Determine the (x, y) coordinate at the center of the cell enclosing the given text.  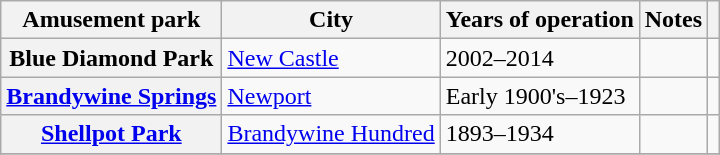
Brandywine Hundred (331, 134)
Early 1900's–1923 (540, 96)
Newport (331, 96)
Blue Diamond Park (112, 58)
2002–2014 (540, 58)
Years of operation (540, 20)
New Castle (331, 58)
Shellpot Park (112, 134)
Notes (673, 20)
Brandywine Springs (112, 96)
Amusement park (112, 20)
1893–1934 (540, 134)
City (331, 20)
